Detect which cell encompasses the target text, then output its (X, Y) center coordinate. 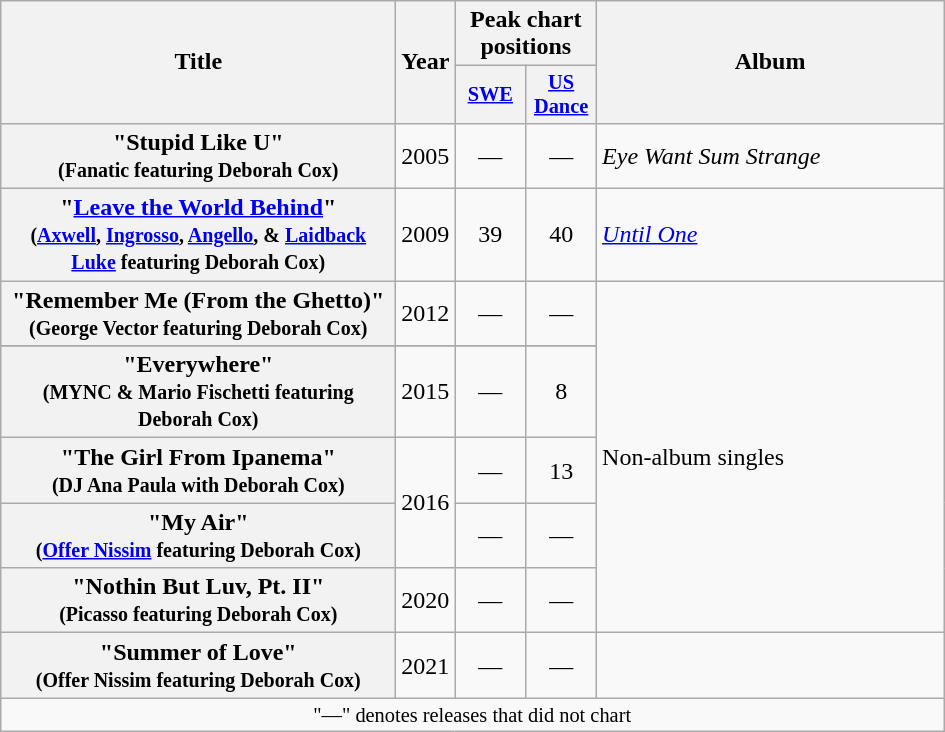
"Summer of Love" (Offer Nissim featuring Deborah Cox) (198, 666)
2015 (426, 392)
39 (490, 235)
"The Girl From Ipanema" (DJ Ana Paula with Deborah Cox) (198, 470)
13 (562, 470)
2020 (426, 600)
2009 (426, 235)
Non-album singles (770, 457)
Year (426, 62)
Until One (770, 235)
"Leave the World Behind" (Axwell, Ingrosso, Angello, & Laidback Luke featuring Deborah Cox) (198, 235)
2016 (426, 503)
2005 (426, 156)
"—" denotes releases that did not chart (472, 715)
40 (562, 235)
8 (562, 392)
"Remember Me (From the Ghetto)" (George Vector featuring Deborah Cox) (198, 314)
Album (770, 62)
"Nothin But Luv, Pt. II" (Picasso featuring Deborah Cox) (198, 600)
SWE (490, 95)
2021 (426, 666)
2012 (426, 314)
Eye Want Sum Strange (770, 156)
Title (198, 62)
US Dance (562, 95)
"Stupid Like U" (Fanatic featuring Deborah Cox) (198, 156)
Peak chart positions (526, 34)
"My Air" (Offer Nissim featuring Deborah Cox) (198, 536)
"Everywhere" (MYNC & Mario Fischetti featuring Deborah Cox) (198, 392)
